Provide the [x, y] coordinate of the cell's center where the given text is located.  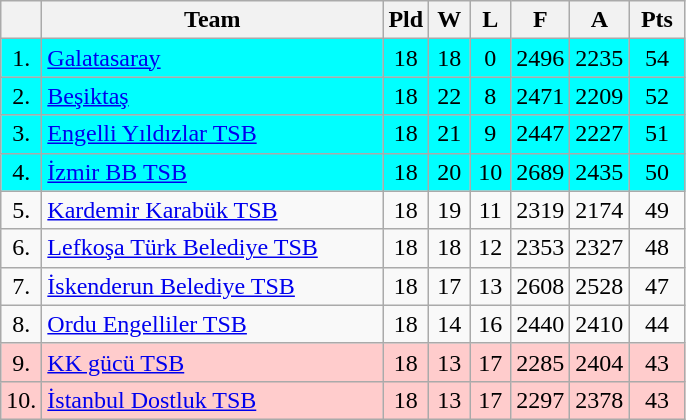
KK gücü TSB [212, 362]
5. [22, 210]
2209 [600, 96]
2410 [600, 324]
2608 [540, 286]
2327 [600, 248]
9. [22, 362]
2378 [600, 400]
2174 [600, 210]
L [490, 20]
54 [657, 58]
Beşiktaş [212, 96]
2353 [540, 248]
Kardemir Karabük TSB [212, 210]
2496 [540, 58]
2. [22, 96]
Pld [406, 20]
2471 [540, 96]
2285 [540, 362]
2689 [540, 172]
10 [490, 172]
1. [22, 58]
2528 [600, 286]
Engelli Yıldızlar TSB [212, 134]
Pts [657, 20]
48 [657, 248]
50 [657, 172]
6. [22, 248]
9 [490, 134]
F [540, 20]
52 [657, 96]
4. [22, 172]
20 [450, 172]
2227 [600, 134]
Team [212, 20]
11 [490, 210]
51 [657, 134]
İskenderun Belediye TSB [212, 286]
12 [490, 248]
21 [450, 134]
44 [657, 324]
İzmir BB TSB [212, 172]
2447 [540, 134]
2297 [540, 400]
8 [490, 96]
Lefkoşa Türk Belediye TSB [212, 248]
2404 [600, 362]
W [450, 20]
2235 [600, 58]
A [600, 20]
49 [657, 210]
19 [450, 210]
2440 [540, 324]
14 [450, 324]
16 [490, 324]
7. [22, 286]
İstanbul Dostluk TSB [212, 400]
3. [22, 134]
10. [22, 400]
2319 [540, 210]
Galatasaray [212, 58]
47 [657, 286]
8. [22, 324]
2435 [600, 172]
Ordu Engelliler TSB [212, 324]
22 [450, 96]
0 [490, 58]
